Extract the [X, Y] coordinate from the center of the cell holding the provided text.  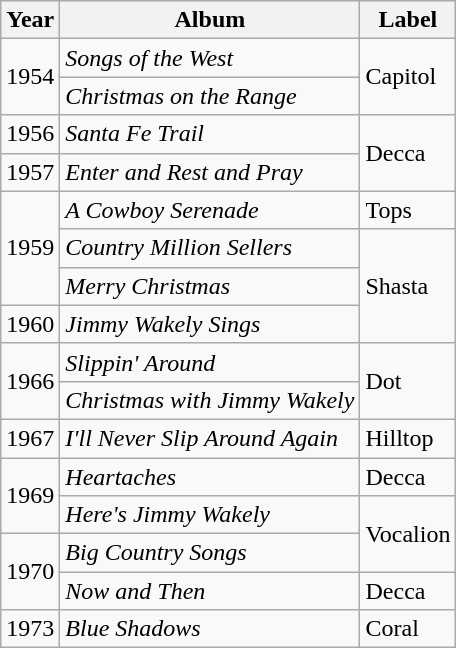
Slippin' Around [210, 362]
Shasta [408, 286]
1966 [30, 381]
Santa Fe Trail [210, 134]
1973 [30, 629]
1970 [30, 572]
Enter and Rest and Pray [210, 172]
Hilltop [408, 438]
Here's Jimmy Wakely [210, 515]
Big Country Songs [210, 553]
Label [408, 20]
Album [210, 20]
1960 [30, 324]
1969 [30, 496]
Blue Shadows [210, 629]
Country Million Sellers [210, 248]
1967 [30, 438]
Vocalion [408, 534]
1957 [30, 172]
Christmas on the Range [210, 96]
Dot [408, 381]
Tops [408, 210]
Now and Then [210, 591]
Jimmy Wakely Sings [210, 324]
Heartaches [210, 477]
1959 [30, 248]
1956 [30, 134]
Merry Christmas [210, 286]
Songs of the West [210, 58]
Coral [408, 629]
Capitol [408, 77]
1954 [30, 77]
Year [30, 20]
A Cowboy Serenade [210, 210]
Christmas with Jimmy Wakely [210, 400]
I'll Never Slip Around Again [210, 438]
